Capture the cell that displays the provided text and extract its [x, y] central coordinate. 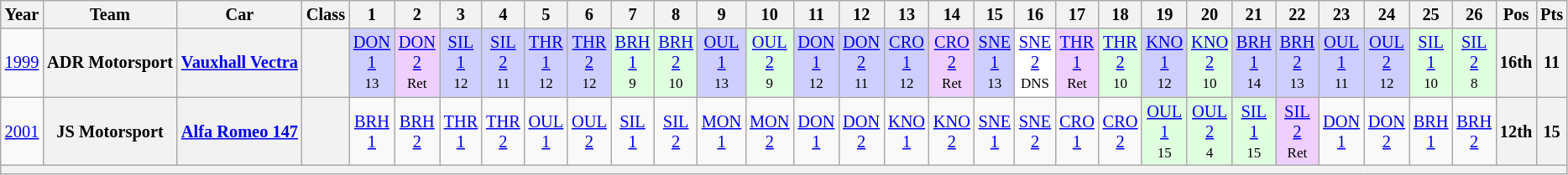
CRO1 [1077, 131]
MON2 [769, 131]
OUL1 [546, 131]
5 [546, 14]
KNO2 [952, 131]
SIL211 [503, 63]
10 [769, 14]
13 [907, 14]
9 [722, 14]
4 [503, 14]
SIL2 [676, 131]
THR112 [546, 63]
CRO2 [1121, 131]
BRH114 [1254, 63]
1999 [22, 63]
MON1 [722, 131]
THR1 [461, 131]
SIL110 [1431, 63]
THR2 [503, 131]
6 [589, 14]
OUL24 [1210, 131]
BRH19 [633, 63]
BRH213 [1298, 63]
ADR Motorsport [110, 63]
KNO1 [907, 131]
2 [417, 14]
12th [1516, 131]
SIL1 [633, 131]
THR212 [589, 63]
20 [1210, 14]
SIL2Ret [1298, 131]
16 [1035, 14]
OUL115 [1164, 131]
17 [1077, 14]
BRH210 [676, 63]
OUL113 [722, 63]
Class [326, 14]
Year [22, 14]
SIL28 [1474, 63]
24 [1387, 14]
KNO112 [1164, 63]
Alfa Romeo 147 [240, 131]
22 [1298, 14]
7 [633, 14]
25 [1431, 14]
14 [952, 14]
OUL212 [1387, 63]
1 [372, 14]
Car [240, 14]
16th [1516, 63]
2001 [22, 131]
8 [676, 14]
OUL111 [1341, 63]
SNE2DNS [1035, 63]
Vauxhall Vectra [240, 63]
19 [1164, 14]
Pos [1516, 14]
SNE1 [995, 131]
12 [861, 14]
OUL29 [769, 63]
DON211 [861, 63]
Team [110, 14]
23 [1341, 14]
THR210 [1121, 63]
DON113 [372, 63]
SNE113 [995, 63]
DON2Ret [417, 63]
THR1Ret [1077, 63]
SIL112 [461, 63]
21 [1254, 14]
26 [1474, 14]
3 [461, 14]
DON112 [816, 63]
CRO2Ret [952, 63]
SNE2 [1035, 131]
18 [1121, 14]
CRO112 [907, 63]
SIL115 [1254, 131]
JS Motorsport [110, 131]
KNO210 [1210, 63]
OUL2 [589, 131]
Pts [1551, 14]
